Return the [X, Y] coordinate for the center point of the cell that contains the specified text.  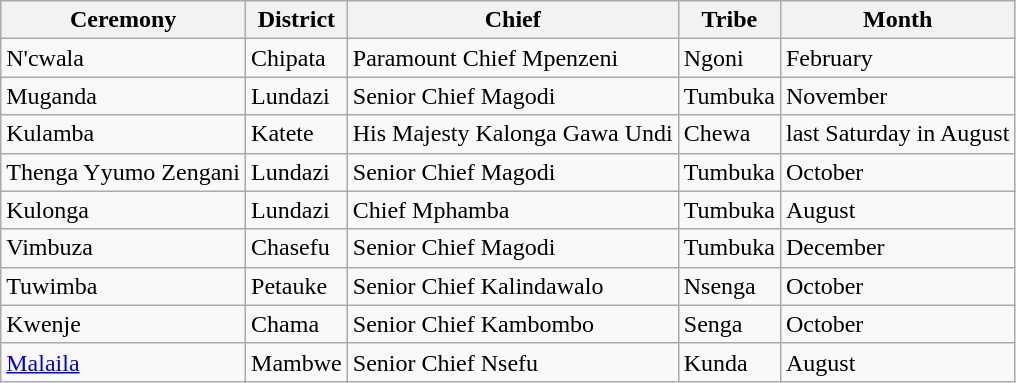
Ngoni [729, 58]
Paramount Chief Mpenzeni [512, 58]
His Majesty Kalonga Gawa Undi [512, 134]
Vimbuza [124, 248]
Month [897, 20]
Thenga Yyumo Zengani [124, 172]
Petauke [297, 286]
Tuwimba [124, 286]
Chief [512, 20]
Nsenga [729, 286]
Chief Mphamba [512, 210]
Kwenje [124, 324]
Ceremony [124, 20]
Muganda [124, 96]
Kunda [729, 362]
Malaila [124, 362]
N'cwala [124, 58]
last Saturday in August [897, 134]
Chipata [297, 58]
Katete [297, 134]
Senior Chief Kambombo [512, 324]
Senga [729, 324]
November [897, 96]
Mambwe [297, 362]
Chewa [729, 134]
Kulamba [124, 134]
Chama [297, 324]
Chasefu [297, 248]
February [897, 58]
District [297, 20]
Senior Chief Kalindawalo [512, 286]
December [897, 248]
Senior Chief Nsefu [512, 362]
Kulonga [124, 210]
Tribe [729, 20]
